Search for the cell housing the specified text and yield its [X, Y] center coordinate. 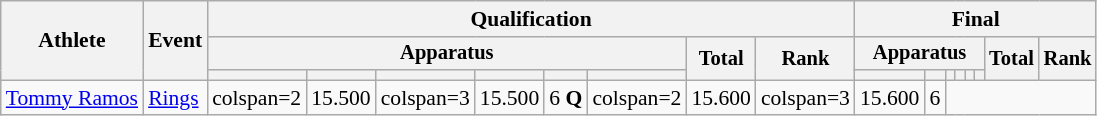
Qualification [531, 19]
Tommy Ramos [72, 98]
Final [976, 19]
6 Q [566, 98]
6 [934, 98]
Event [175, 40]
Athlete [72, 40]
Rings [175, 98]
